Identify which cell holds the provided text, then report its (x, y) central coordinate. 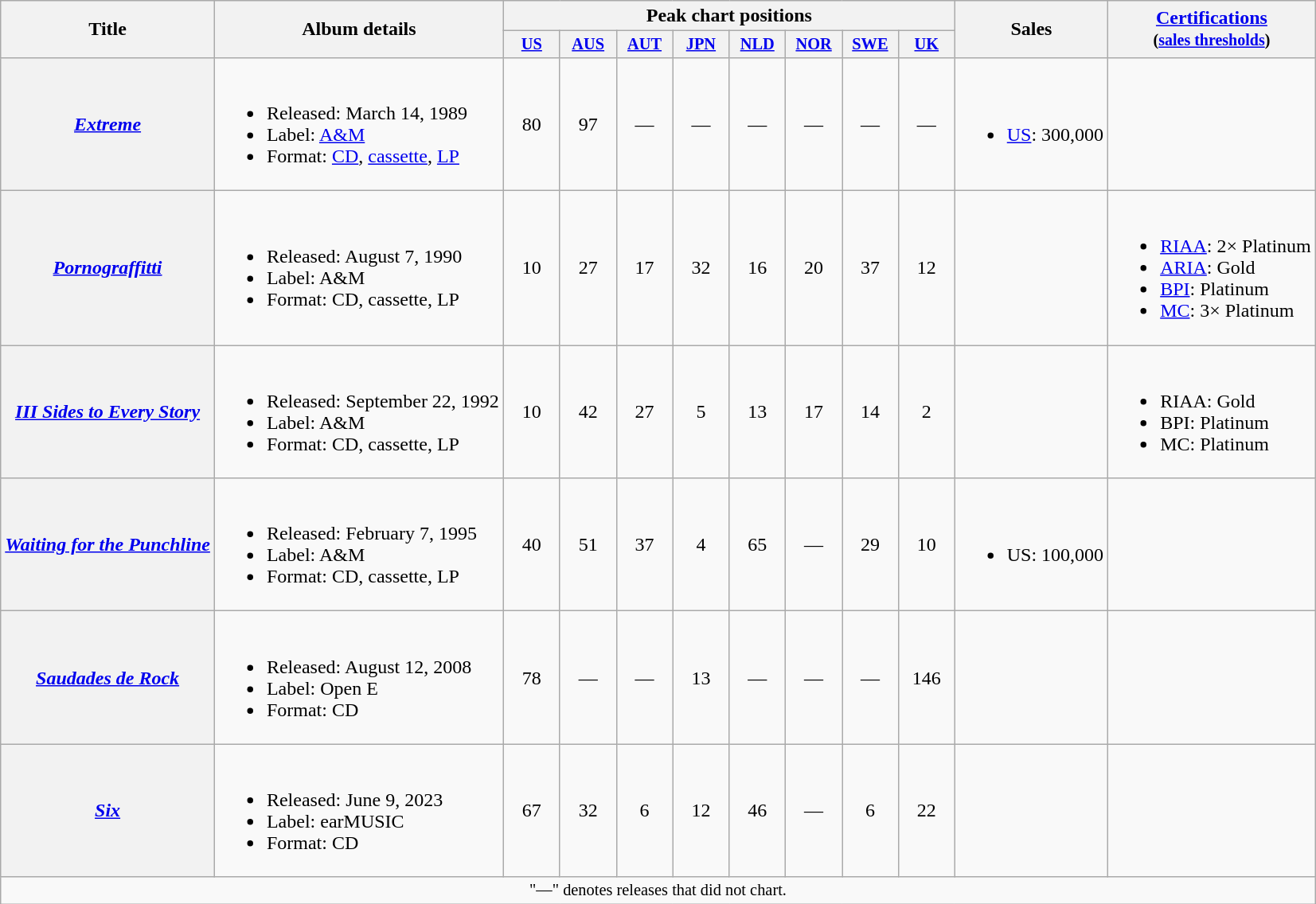
RIAA: GoldBPI: PlatinumMC: Platinum (1212, 412)
RIAA: 2× PlatinumARIA: GoldBPI: PlatinumMC: 3× Platinum (1212, 268)
80 (532, 124)
40 (532, 544)
78 (532, 678)
"—" denotes releases that did not chart. (658, 890)
Album details (358, 29)
US (532, 45)
42 (588, 412)
46 (758, 810)
2 (927, 412)
UK (927, 45)
5 (701, 412)
Pornograffitti (108, 268)
Waiting for the Punchline (108, 544)
65 (758, 544)
Title (108, 29)
Six (108, 810)
146 (927, 678)
Released: February 7, 1995Label: A&MFormat: CD, cassette, LP (358, 544)
Released: March 14, 1989Label: A&MFormat: CD, cassette, LP (358, 124)
67 (532, 810)
Released: August 7, 1990Label: A&MFormat: CD, cassette, LP (358, 268)
4 (701, 544)
16 (758, 268)
Released: June 9, 2023Label: earMUSICFormat: CD (358, 810)
Saudades de Rock (108, 678)
JPN (701, 45)
51 (588, 544)
Released: August 12, 2008Label: Open EFormat: CD (358, 678)
US: 300,000 (1031, 124)
Certifications(sales thresholds) (1212, 29)
NOR (814, 45)
NLD (758, 45)
Released: September 22, 1992Label: A&MFormat: CD, cassette, LP (358, 412)
Sales (1031, 29)
29 (871, 544)
III Sides to Every Story (108, 412)
AUS (588, 45)
20 (814, 268)
22 (927, 810)
Peak chart positions (729, 16)
SWE (871, 45)
AUT (645, 45)
Extreme (108, 124)
US: 100,000 (1031, 544)
97 (588, 124)
14 (871, 412)
